Locate the cell with the specified text and output its (X, Y) center coordinate. 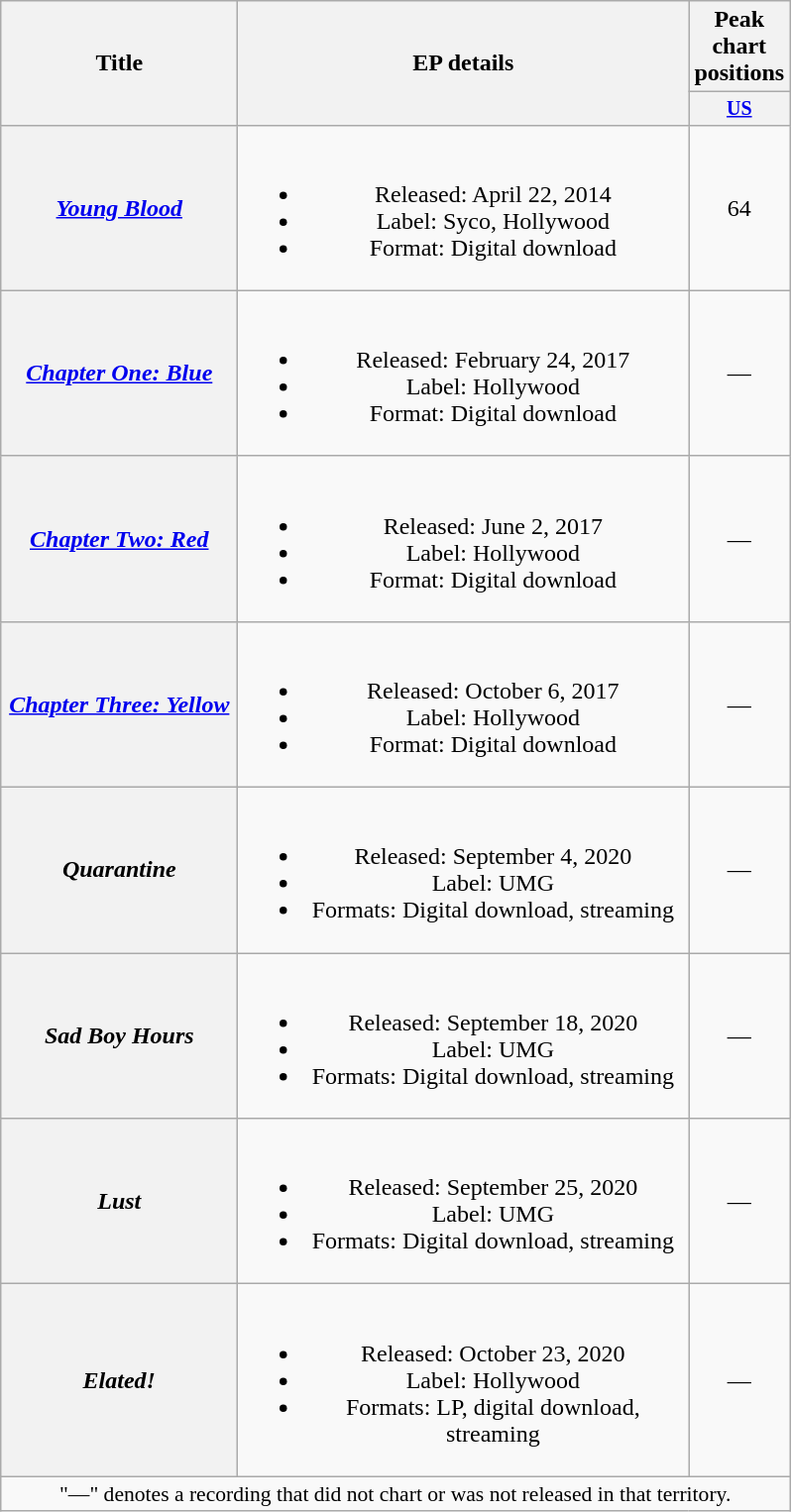
"—" denotes a recording that did not chart or was not released in that territory. (395, 1494)
Released: October 23, 2020Label: HollywoodFormats: LP, digital download, streaming (464, 1380)
Title (119, 63)
Released: February 24, 2017Label: HollywoodFormat: Digital download (464, 373)
Lust (119, 1201)
Released: April 22, 2014Label: Syco, HollywoodFormat: Digital download (464, 208)
Peak chart positions (739, 47)
Released: September 25, 2020Label: UMGFormats: Digital download, streaming (464, 1201)
Sad Boy Hours (119, 1036)
Chapter Three: Yellow (119, 703)
Young Blood (119, 208)
Released: September 4, 2020Label: UMGFormats: Digital download, streaming (464, 870)
US (739, 109)
Released: June 2, 2017Label: HollywoodFormat: Digital download (464, 539)
Chapter Two: Red (119, 539)
EP details (464, 63)
Released: October 6, 2017Label: HollywoodFormat: Digital download (464, 703)
64 (739, 208)
Chapter One: Blue (119, 373)
Quarantine (119, 870)
Elated! (119, 1380)
Released: September 18, 2020Label: UMGFormats: Digital download, streaming (464, 1036)
